Locate the cell with the specified text and output its [X, Y] center coordinate. 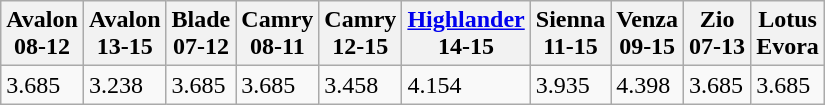
Venza09-15 [648, 34]
3.238 [124, 85]
Blade07-12 [201, 34]
3.458 [360, 85]
Camry12-15 [360, 34]
Avalon08-12 [42, 34]
4.398 [648, 85]
4.154 [466, 85]
Camry08-11 [278, 34]
LotusEvora [788, 34]
Zio07-13 [718, 34]
Avalon13-15 [124, 34]
Sienna11-15 [570, 34]
Highlander14-15 [466, 34]
3.935 [570, 85]
